Scan for the cell matching the given text and deliver its (X, Y) coordinate at center. 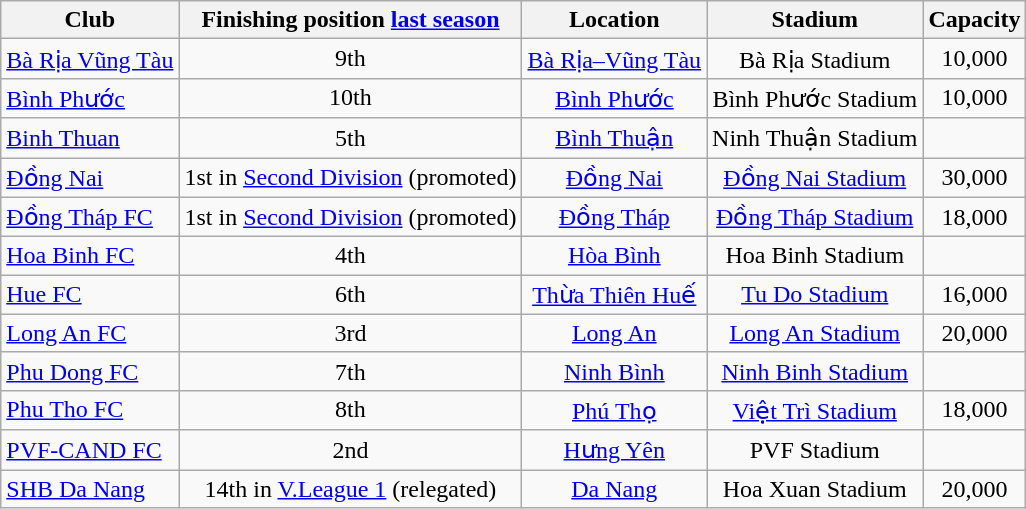
Bà Rịa–Vũng Tàu (614, 59)
Bà Rịa Vũng Tàu (90, 59)
Thừa Thiên Huế (614, 295)
Hòa Bình (614, 256)
Long An Stadium (815, 333)
Đồng Nai Stadium (815, 178)
Binh Thuan (90, 138)
Location (614, 20)
14th in V.League 1 (relegated) (350, 489)
Long An FC (90, 333)
PVF-CAND FC (90, 450)
Phu Dong FC (90, 371)
Long An (614, 333)
Hoa Binh FC (90, 256)
4th (350, 256)
7th (350, 371)
Bình Phước Stadium (815, 98)
Stadium (815, 20)
Đồng Tháp Stadium (815, 217)
Capacity (974, 20)
Phú Thọ (614, 410)
5th (350, 138)
3rd (350, 333)
Bà Rịa Stadium (815, 59)
SHB Da Nang (90, 489)
Ninh Thuận Stadium (815, 138)
6th (350, 295)
Phu Tho FC (90, 410)
Việt Trì Stadium (815, 410)
Club (90, 20)
2nd (350, 450)
Đồng Tháp (614, 217)
Bình Thuận (614, 138)
8th (350, 410)
9th (350, 59)
Hoa Binh Stadium (815, 256)
10th (350, 98)
30,000 (974, 178)
Hoa Xuan Stadium (815, 489)
Đồng Tháp FC (90, 217)
Tu Do Stadium (815, 295)
Ninh Bình (614, 371)
Ninh Binh Stadium (815, 371)
Hue FC (90, 295)
PVF Stadium (815, 450)
Finishing position last season (350, 20)
Hưng Yên (614, 450)
Da Nang (614, 489)
16,000 (974, 295)
